Search for the cell housing the specified text and yield its (X, Y) center coordinate. 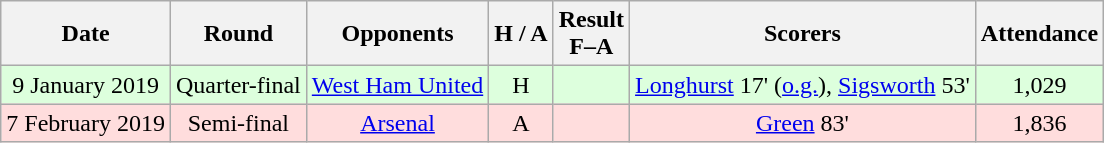
9 January 2019 (86, 85)
Semi-final (238, 123)
7 February 2019 (86, 123)
A (521, 123)
ResultF–A (591, 34)
Scorers (803, 34)
H / A (521, 34)
Date (86, 34)
West Ham United (397, 85)
Round (238, 34)
Attendance (1039, 34)
Quarter-final (238, 85)
Longhurst 17' (o.g.), Sigsworth 53' (803, 85)
Arsenal (397, 123)
1,029 (1039, 85)
1,836 (1039, 123)
Opponents (397, 34)
H (521, 85)
Green 83' (803, 123)
